Return the (X, Y) coordinate for the center point of the cell that contains the specified text.  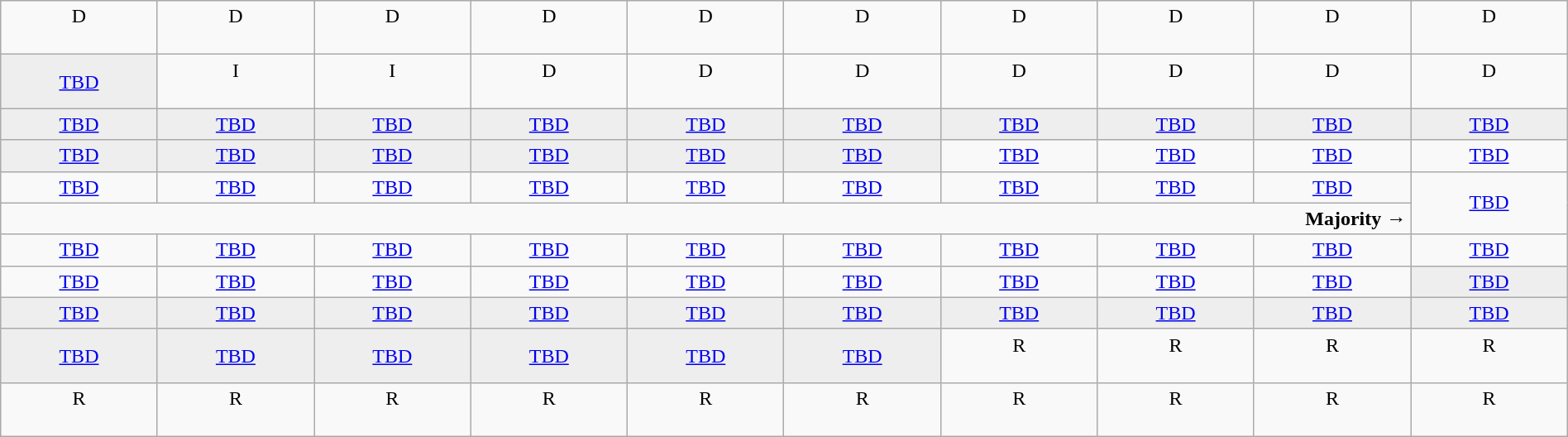
Majority → (706, 218)
